Extract the [x, y] coordinate from the center of the cell holding the provided text.  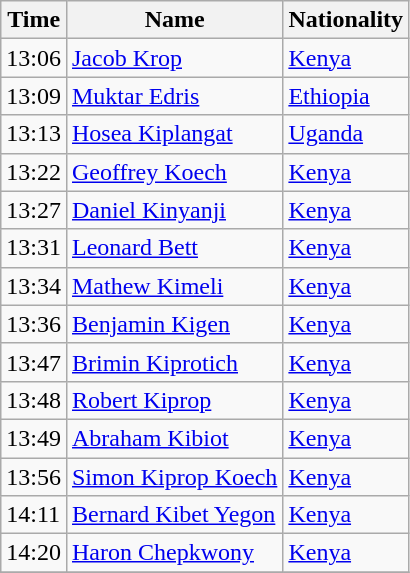
14:11 [34, 515]
Haron Chepkwony [174, 553]
Jacob Krop [174, 58]
13:13 [34, 134]
13:47 [34, 362]
Nationality [346, 20]
13:34 [34, 286]
Benjamin Kigen [174, 324]
Abraham Kibiot [174, 438]
13:09 [34, 96]
Mathew Kimeli [174, 286]
13:27 [34, 210]
13:36 [34, 324]
13:48 [34, 400]
Daniel Kinyanji [174, 210]
Geoffrey Koech [174, 172]
Robert Kiprop [174, 400]
Leonard Bett [174, 248]
Simon Kiprop Koech [174, 477]
Muktar Edris [174, 96]
13:22 [34, 172]
Name [174, 20]
Bernard Kibet Yegon [174, 515]
13:06 [34, 58]
Hosea Kiplangat [174, 134]
Uganda [346, 134]
Time [34, 20]
14:20 [34, 553]
Brimin Kiprotich [174, 362]
Ethiopia [346, 96]
13:56 [34, 477]
13:31 [34, 248]
13:49 [34, 438]
